Scan for the cell matching the given text and deliver its (x, y) coordinate at center. 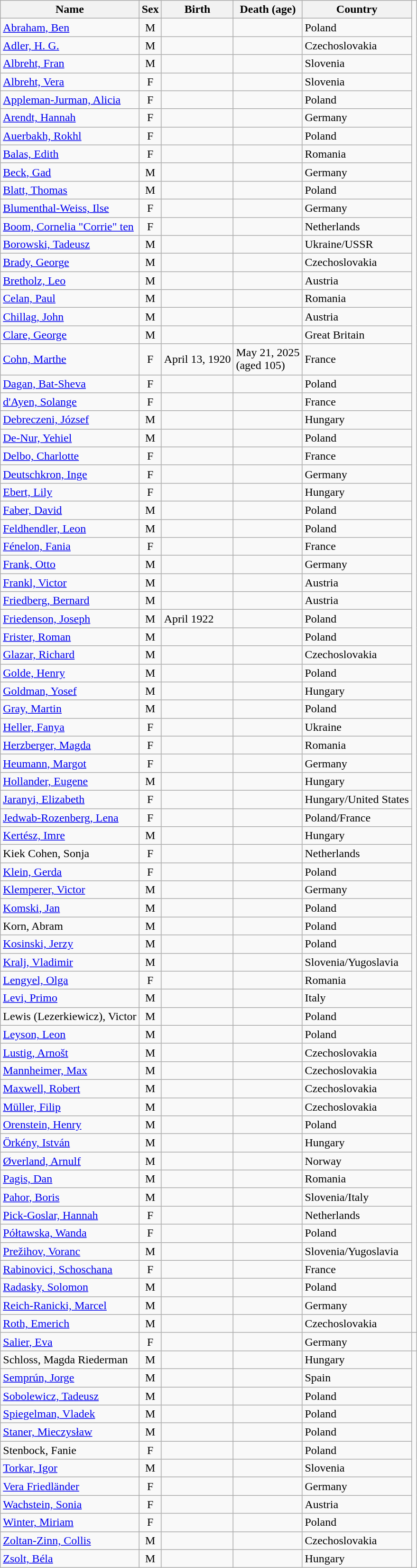
Spiegelman, Vladek (70, 1414)
Salier, Eva (70, 1341)
Country (357, 9)
Auerbakh, Rokhl (70, 136)
Blatt, Thomas (70, 190)
Wachstein, Sonia (70, 1504)
Cohn, Marthe (70, 359)
Kralj, Vladimir (70, 962)
Lustig, Arnošt (70, 1052)
Semprún, Jorge (70, 1378)
Kiek Cohen, Sonja (70, 854)
Balas, Edith (70, 154)
Appleman-Jurman, Alicia (70, 100)
Glazar, Richard (70, 655)
Lengyel, Olga (70, 980)
Mannheimer, Max (70, 1070)
Feldhendler, Leon (70, 529)
Death (age) (268, 9)
Bretholz, Leo (70, 281)
Birth (197, 9)
Lewis (Lezerkiewicz), Victor (70, 1016)
Schloss, Magda Riederman (70, 1360)
Jaranyi, Elizabeth (70, 799)
Müller, Filip (70, 1107)
Klein, Gerda (70, 872)
Frank, Otto (70, 565)
Radasky, Solomon (70, 1287)
Torkar, Igor (70, 1468)
Zoltan-Zinn, Collis (70, 1540)
Dagan, Bat-Sheva (70, 384)
De-Nur, Yehiel (70, 438)
Hungary/United States (357, 799)
Heller, Fanya (70, 727)
Heumann, Margot (70, 763)
Rabinovici, Schoschana (70, 1269)
Sex (150, 9)
Klemperer, Victor (70, 890)
Pahor, Boris (70, 1197)
Półtawska, Wanda (70, 1233)
Fénelon, Fania (70, 547)
Roth, Emerich (70, 1323)
Slovenia/Italy (357, 1197)
Staner, Mieczysław (70, 1432)
Maxwell, Robert (70, 1088)
Ebert, Lily (70, 492)
Deutschkron, Inge (70, 474)
Pick-Goslar, Hannah (70, 1215)
Golde, Henry (70, 673)
Albreht, Fran (70, 64)
Beck, Gad (70, 172)
Goldman, Yosef (70, 691)
Italy (357, 998)
Ukraine/USSR (357, 245)
Sobolewicz, Tadeusz (70, 1396)
April 13, 1920 (197, 359)
Komski, Jan (70, 908)
Vera Friedländer (70, 1486)
Herzberger, Magda (70, 745)
Gray, Martin (70, 709)
Øverland, Arnulf (70, 1161)
Clare, George (70, 335)
Kertész, Imre (70, 836)
Abraham, Ben (70, 28)
Debreczeni, József (70, 420)
Poland/France (357, 817)
d'Ayen, Solange (70, 402)
Faber, David (70, 510)
Norway (357, 1161)
Boom, Cornelia "Corrie" ten (70, 227)
Delbo, Charlotte (70, 456)
April 1922 (197, 619)
Adler, H. G. (70, 46)
Brady, George (70, 263)
Blumenthal-Weiss, Ilse (70, 208)
Borowski, Tadeusz (70, 245)
Leyson, Leon (70, 1034)
Albreht, Vera (70, 82)
Friedberg, Bernard (70, 601)
Frankl, Victor (70, 583)
Orenstein, Henry (70, 1125)
Spain (357, 1378)
Hollander, Eugene (70, 781)
Ukraine (357, 727)
Chillag, John (70, 317)
May 21, 2025(aged 105) (268, 359)
Zsolt, Béla (70, 1559)
Frister, Roman (70, 637)
Friedenson, Joseph (70, 619)
Levi, Primo (70, 998)
Stenbock, Fanie (70, 1450)
Name (70, 9)
Great Britain (357, 335)
Kosinski, Jerzy (70, 944)
Reich-Ranicki, Marcel (70, 1305)
Prežihov, Voranc (70, 1251)
Arendt, Hannah (70, 118)
Örkény, István (70, 1143)
Winter, Miriam (70, 1522)
Pagis, Dan (70, 1179)
Celan, Paul (70, 299)
Jedwab-Rozenberg, Lena (70, 817)
Korn, Abram (70, 926)
